From the cell containing the given text, extract its center point as (x, y) coordinate. 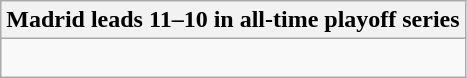
Madrid leads 11–10 in all-time playoff series (233, 20)
